Extract the (X, Y) coordinate from the center of the cell holding the provided text.  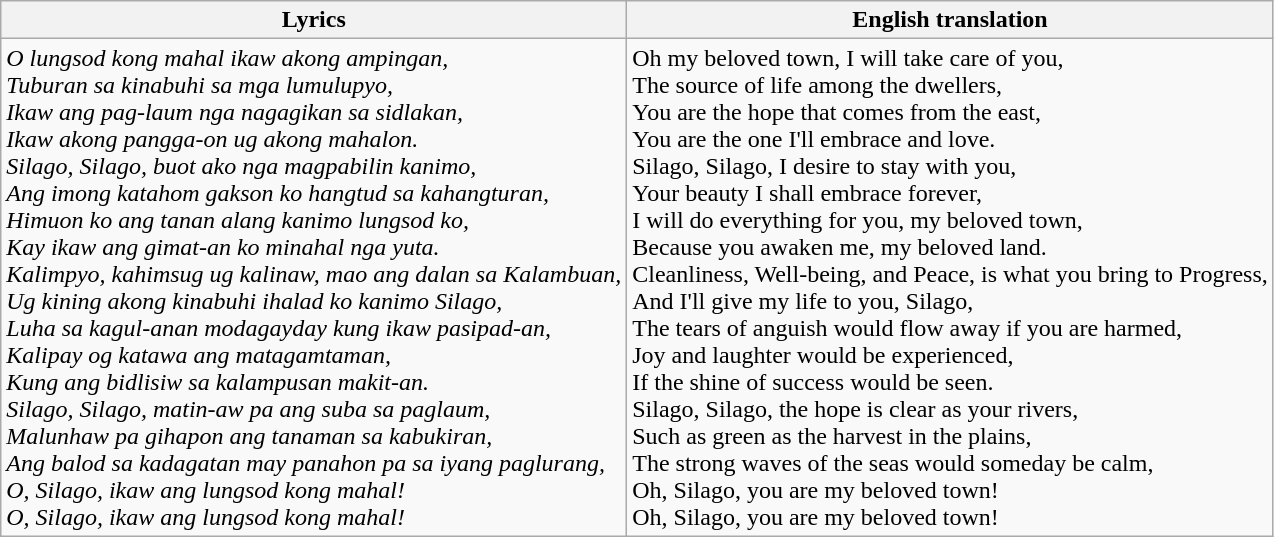
English translation (950, 20)
Lyrics (314, 20)
